Search for the cell housing the specified text and yield its (x, y) center coordinate. 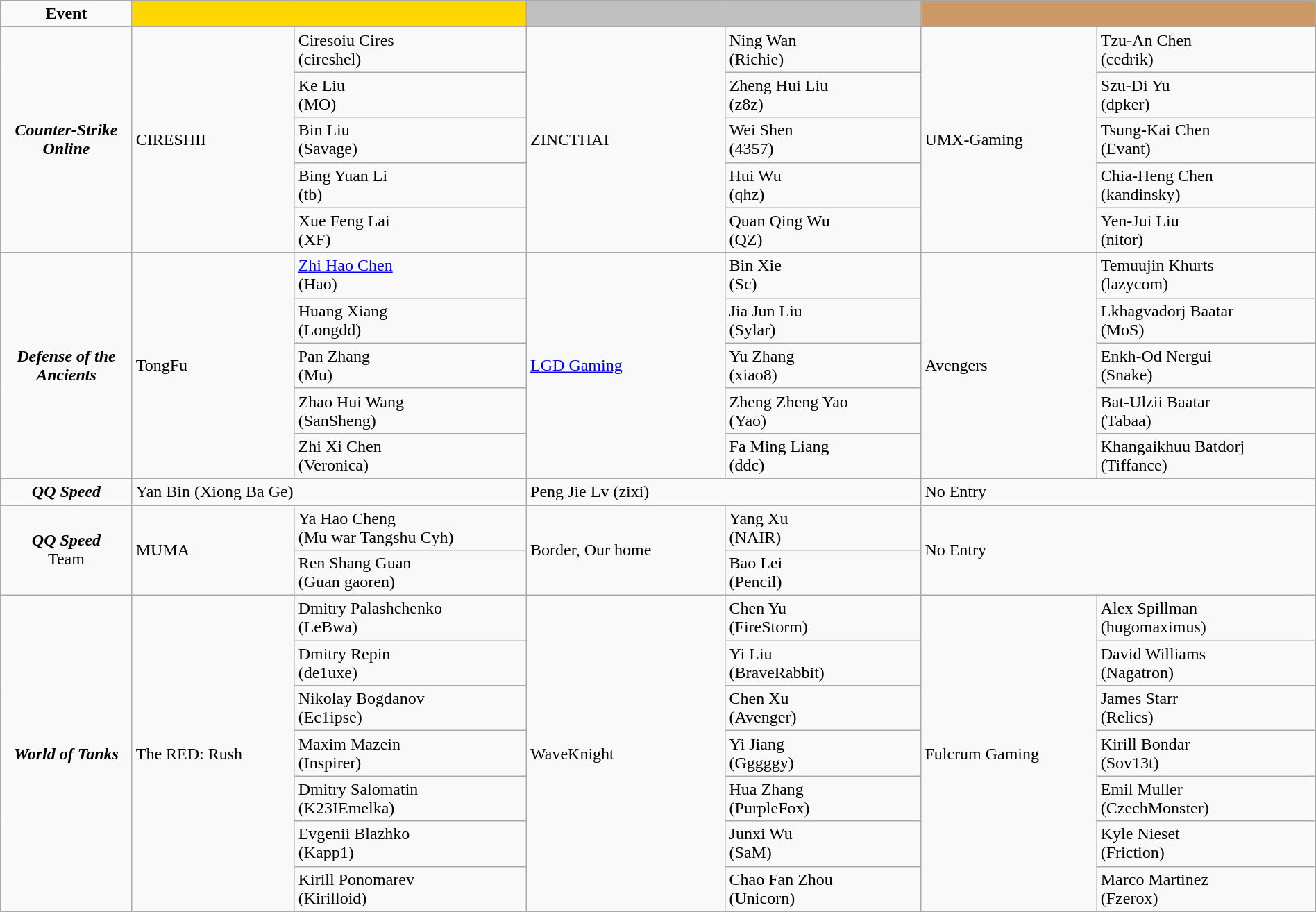
Ya Hao Cheng(Mu war Tangshu Cyh) (410, 527)
Hua Zhang(PurpleFox) (823, 798)
James Starr(Relics) (1206, 708)
David Williams(Nagatron) (1206, 664)
CIRESHII (213, 140)
Bin Liu(Savage) (410, 140)
Bao Lei(Pencil) (823, 573)
Yang Xu(NAIR) (823, 527)
Pan Zhang(Mu) (410, 365)
Kirill Ponomarev(Kirilloid) (410, 888)
MUMA (213, 550)
Event (67, 14)
Ciresoiu Cires(cireshel) (410, 50)
Dmitry Salomatin(K23IEmelka) (410, 798)
Tsung-Kai Chen(Evant) (1206, 140)
Nikolay Bogdanov(Ec1ipse) (410, 708)
Dmitry Repin(de1uxe) (410, 664)
Tzu-An Chen(cedrik) (1206, 50)
QQ Speed (67, 491)
Peng Jie Lv (zixi) (724, 491)
Border, Our home (626, 550)
UMX-Gaming (1009, 140)
Zheng Hui Liu(z8z) (823, 94)
Fulcrum Gaming (1009, 754)
Khangaikhuu Batdorj(Tiffance) (1206, 455)
Alex Spillman(hugomaximus) (1206, 618)
Ning Wan(Richie) (823, 50)
Marco Martinez(Fzerox) (1206, 888)
Zhao Hui Wang(SanSheng) (410, 411)
LGD Gaming (626, 365)
Chen Xu(Avenger) (823, 708)
Yi Jiang(Gggggy) (823, 754)
Enkh-Od Nergui(Snake) (1206, 365)
Szu-Di Yu(dpker) (1206, 94)
Ke Liu(MO) (410, 94)
Chen Yu(FireStorm) (823, 618)
Bing Yuan Li(tb) (410, 185)
Avengers (1009, 365)
Huang Xiang(Longdd) (410, 321)
Yen-Jui Liu(nitor) (1206, 230)
Jia Jun Liu(Sylar) (823, 321)
World of Tanks (67, 754)
Yi Liu(BraveRabbit) (823, 664)
Zhi Xi Chen(Veronica) (410, 455)
Yu Zhang(xiao8) (823, 365)
QQ SpeedTeam (67, 550)
Zheng Zheng Yao(Yao) (823, 411)
TongFu (213, 365)
Dmitry Palashchenko(LeBwa) (410, 618)
Kyle Nieset(Friction) (1206, 844)
Bat-Ulzii Baatar(Tabaa) (1206, 411)
Chia-Heng Chen(kandinsky) (1206, 185)
Counter-Strike Online (67, 140)
Chao Fan Zhou(Unicorn) (823, 888)
The RED: Rush (213, 754)
Fa Ming Liang(ddc) (823, 455)
Ren Shang Guan(Guan gaoren) (410, 573)
Temuujin Khurts(lazycom) (1206, 275)
Defense of the Ancients (67, 365)
Hui Wu(qhz) (823, 185)
Lkhagvadorj Baatar(MoS) (1206, 321)
Yan Bin (Xiong Ba Ge) (329, 491)
WaveKnight (626, 754)
Quan Qing Wu(QZ) (823, 230)
Maxim Mazein(Inspirer) (410, 754)
Kirill Bondar(Sov13t) (1206, 754)
ZINCTHAI (626, 140)
Xue Feng Lai(XF) (410, 230)
Zhi Hao Chen(Hao) (410, 275)
Evgenii Blazhko(Kapp1) (410, 844)
Emil Muller(CzechMonster) (1206, 798)
Wei Shen(4357) (823, 140)
Bin Xie(Sc) (823, 275)
Junxi Wu(SaM) (823, 844)
